Return (x, y) of the center of cell containing provided text 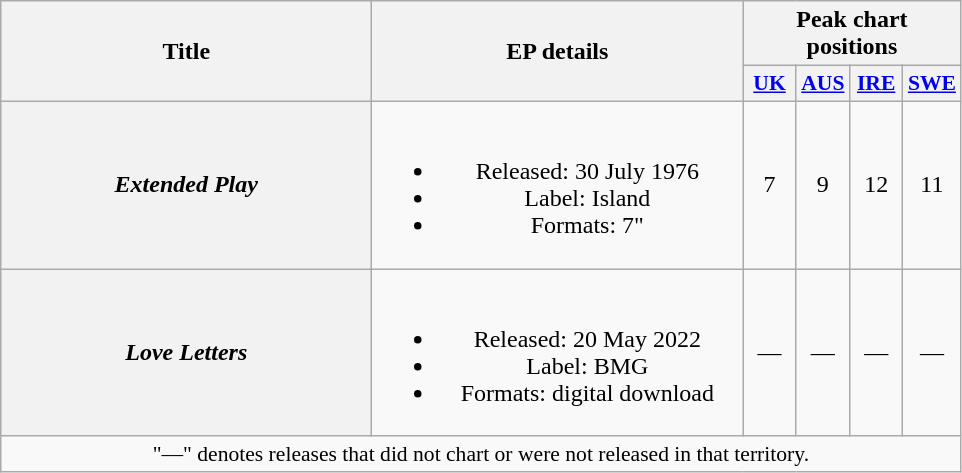
11 (932, 184)
UK (770, 84)
AUS (822, 84)
9 (822, 184)
"—" denotes releases that did not chart or were not released in that territory. (481, 454)
Released: 30 July 1976Label: IslandFormats: 7" (558, 184)
Title (186, 52)
Released: 20 May 2022Label: BMGFormats: digital download (558, 352)
12 (876, 184)
SWE (932, 84)
Extended Play (186, 184)
EP details (558, 52)
Love Letters (186, 352)
IRE (876, 84)
7 (770, 184)
Peak chart positions (852, 34)
